Output the (X, Y) coordinate of the center of the cell containing the given text.  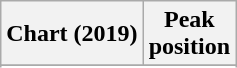
Chart (2019) (72, 34)
Peakposition (189, 34)
